Capture the cell that displays the provided text and extract its [X, Y] central coordinate. 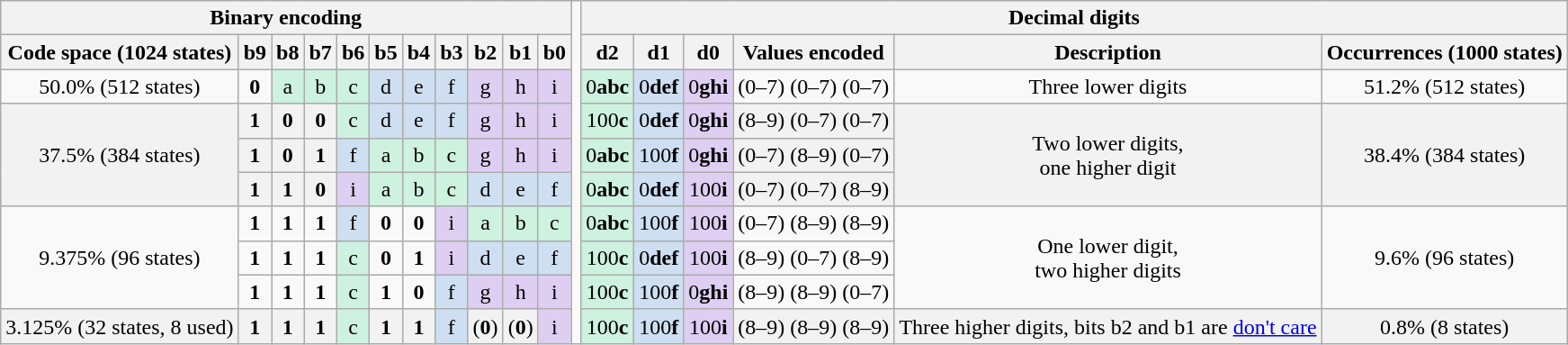
b3 [452, 52]
b2 [486, 52]
(8–9) (8–9) (8–9) [813, 326]
(0–7) (0–7) (0–7) [813, 86]
Two lower digits,one higher digit [1108, 155]
One lower digit,two higher digits [1108, 258]
Description [1108, 52]
Occurrences (1000 states) [1445, 52]
Values encoded [813, 52]
(8–9) (8–9) (0–7) [813, 292]
b6 [353, 52]
b9 [255, 52]
Three lower digits [1108, 86]
9.6% (96 states) [1445, 258]
(0–7) (8–9) (0–7) [813, 155]
Decimal digits [1074, 18]
d2 [608, 52]
b7 [320, 52]
b0 [554, 52]
37.5% (384 states) [120, 155]
(8–9) (0–7) (0–7) [813, 121]
b1 [520, 52]
Three higher digits, bits b2 and b1 are don't care [1108, 326]
b4 [418, 52]
3.125% (32 states, 8 used) [120, 326]
d0 [709, 52]
38.4% (384 states) [1445, 155]
(8–9) (0–7) (8–9) [813, 258]
b5 [386, 52]
Code space (1024 states) [120, 52]
(0–7) (8–9) (8–9) [813, 223]
b8 [288, 52]
0.8% (8 states) [1445, 326]
51.2% (512 states) [1445, 86]
Binary encoding [286, 18]
d1 [659, 52]
50.0% (512 states) [120, 86]
(0–7) (0–7) (8–9) [813, 189]
9.375% (96 states) [120, 258]
